Determine the [x, y] coordinate at the center of the cell enclosing the given text.  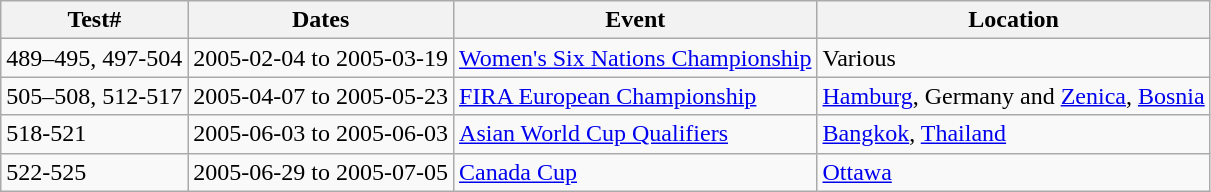
2005-02-04 to 2005-03-19 [321, 58]
Dates [321, 20]
Bangkok, Thailand [1014, 134]
2005-06-03 to 2005-06-03 [321, 134]
FIRA European Championship [636, 96]
505–508, 512-517 [94, 96]
Ottawa [1014, 172]
Test# [94, 20]
522-525 [94, 172]
518-521 [94, 134]
Event [636, 20]
2005-04-07 to 2005-05-23 [321, 96]
Hamburg, Germany and Zenica, Bosnia [1014, 96]
Location [1014, 20]
Various [1014, 58]
Asian World Cup Qualifiers [636, 134]
Women's Six Nations Championship [636, 58]
2005-06-29 to 2005-07-05 [321, 172]
489–495, 497-504 [94, 58]
Canada Cup [636, 172]
